Pinpoint the cell where the given text exists, returning its [x, y] midpoint coordinate. 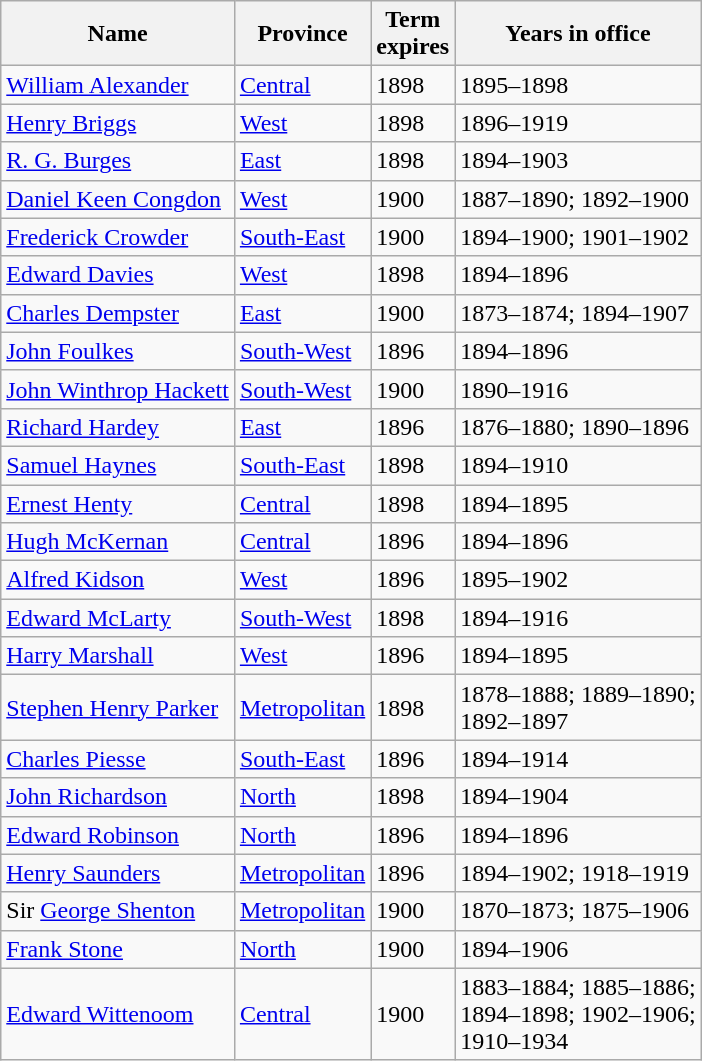
Hugh McKernan [118, 542]
1883–1884; 1885–1886;1894–1898; 1902–1906;1910–1934 [578, 1014]
1890–1916 [578, 389]
1894–1916 [578, 618]
1870–1873; 1875–1906 [578, 911]
Daniel Keen Congdon [118, 199]
Charles Dempster [118, 313]
Sir George Shenton [118, 911]
Samuel Haynes [118, 465]
Henry Briggs [118, 123]
1894–1900; 1901–1902 [578, 237]
Frank Stone [118, 949]
John Richardson [118, 797]
Frederick Crowder [118, 237]
1873–1874; 1894–1907 [578, 313]
Edward Davies [118, 275]
Edward Robinson [118, 835]
1894–1902; 1918–1919 [578, 873]
1878–1888; 1889–1890;1892–1897 [578, 708]
1876–1880; 1890–1896 [578, 427]
Edward Wittenoom [118, 1014]
Years in office [578, 34]
John Foulkes [118, 351]
Henry Saunders [118, 873]
Province [302, 34]
R. G. Burges [118, 161]
Termexpires [413, 34]
1894–1903 [578, 161]
1894–1910 [578, 465]
1894–1904 [578, 797]
Name [118, 34]
1895–1898 [578, 85]
1895–1902 [578, 580]
Richard Hardey [118, 427]
1894–1906 [578, 949]
1887–1890; 1892–1900 [578, 199]
Charles Piesse [118, 759]
Edward McLarty [118, 618]
1894–1914 [578, 759]
Ernest Henty [118, 503]
William Alexander [118, 85]
Stephen Henry Parker [118, 708]
1896–1919 [578, 123]
Harry Marshall [118, 656]
John Winthrop Hackett [118, 389]
Alfred Kidson [118, 580]
